Scan for the cell matching the given text and deliver its [X, Y] coordinate at center. 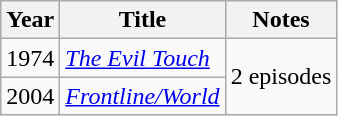
Year [30, 20]
1974 [30, 58]
2004 [30, 96]
Notes [281, 20]
2 episodes [281, 77]
The Evil Touch [142, 58]
Title [142, 20]
Frontline/World [142, 96]
